Pinpoint the cell where the given text exists, returning its (x, y) midpoint coordinate. 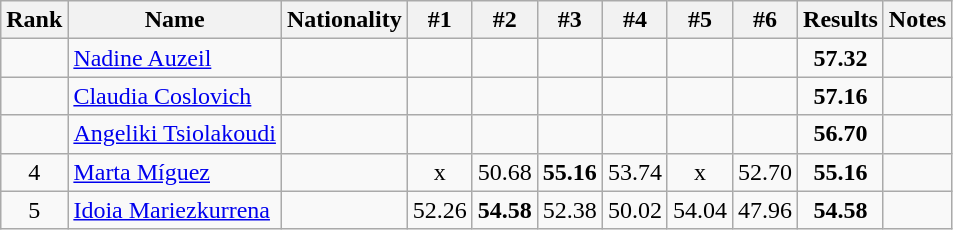
4 (34, 172)
#4 (634, 20)
52.70 (766, 172)
50.02 (634, 210)
Idoia Mariezkurrena (175, 210)
#1 (440, 20)
54.04 (700, 210)
56.70 (841, 134)
Nationality (344, 20)
Claudia Coslovich (175, 96)
5 (34, 210)
Nadine Auzeil (175, 58)
Angeliki Tsiolakoudi (175, 134)
#3 (570, 20)
52.26 (440, 210)
Results (841, 20)
#5 (700, 20)
50.68 (504, 172)
53.74 (634, 172)
#2 (504, 20)
52.38 (570, 210)
Notes (917, 20)
Rank (34, 20)
Name (175, 20)
57.32 (841, 58)
Marta Míguez (175, 172)
#6 (766, 20)
57.16 (841, 96)
47.96 (766, 210)
